Return [x, y] of the center of cell containing provided text 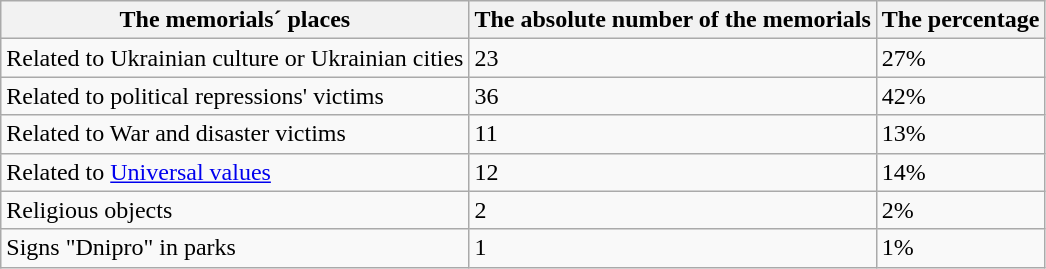
Related to Ukrainian culture or Ukrainian cities [235, 58]
2 [672, 210]
36 [672, 96]
11 [672, 134]
The percentage [960, 20]
The memorials´ places [235, 20]
12 [672, 172]
1 [672, 248]
Related to War and disaster victims [235, 134]
27% [960, 58]
Related to Universal values [235, 172]
13% [960, 134]
Related to political repressions' victims [235, 96]
Religious objects [235, 210]
2% [960, 210]
Signs "Dnipro" in parks [235, 248]
42% [960, 96]
14% [960, 172]
23 [672, 58]
1% [960, 248]
The absolute number of the memorials [672, 20]
